Detect which cell encompasses the target text, then output its [x, y] center coordinate. 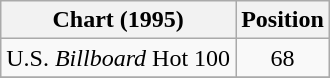
U.S. Billboard Hot 100 [118, 58]
Position [283, 20]
68 [283, 58]
Chart (1995) [118, 20]
